Scan for the cell matching the given text and deliver its (x, y) coordinate at center. 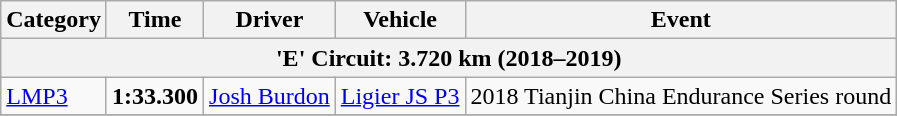
Driver (270, 20)
LMP3 (54, 96)
Category (54, 20)
2018 Tianjin China Endurance Series round (681, 96)
Time (154, 20)
'E' Circuit: 3.720 km (2018–2019) (449, 58)
Event (681, 20)
Vehicle (400, 20)
Ligier JS P3 (400, 96)
1:33.300 (154, 96)
Josh Burdon (270, 96)
